Determine the (x, y) coordinate at the center of the cell enclosing the given text.  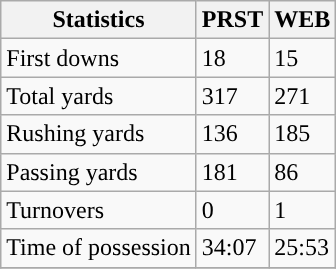
0 (232, 210)
1 (302, 210)
Turnovers (99, 210)
185 (302, 134)
PRST (232, 20)
136 (232, 134)
25:53 (302, 248)
Time of possession (99, 248)
86 (302, 172)
181 (232, 172)
15 (302, 58)
First downs (99, 58)
271 (302, 96)
Rushing yards (99, 134)
317 (232, 96)
Total yards (99, 96)
Passing yards (99, 172)
34:07 (232, 248)
Statistics (99, 20)
WEB (302, 20)
18 (232, 58)
